Pinpoint the cell where the given text exists, returning its (X, Y) midpoint coordinate. 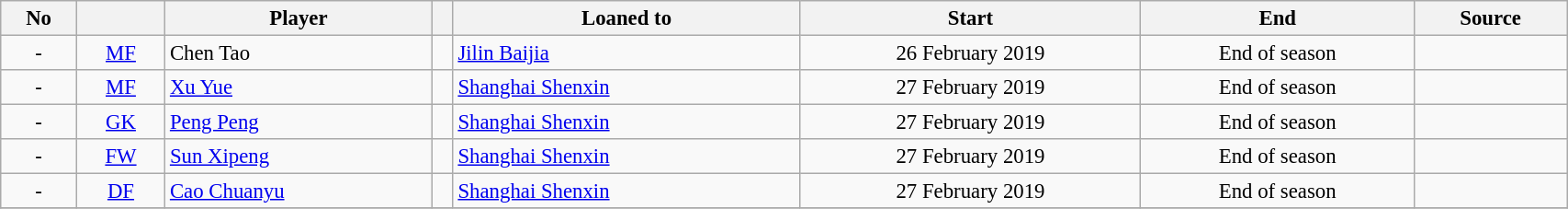
Loaned to (626, 18)
Xu Yue (299, 87)
26 February 2019 (970, 53)
End (1278, 18)
No (39, 18)
Cao Chuanyu (299, 192)
Jilin Baijia (626, 53)
Player (299, 18)
Sun Xipeng (299, 157)
GK (120, 122)
Chen Tao (299, 53)
FW (120, 157)
Start (970, 18)
Source (1490, 18)
Peng Peng (299, 122)
DF (120, 192)
